Identify which cell holds the provided text, then report its [x, y] central coordinate. 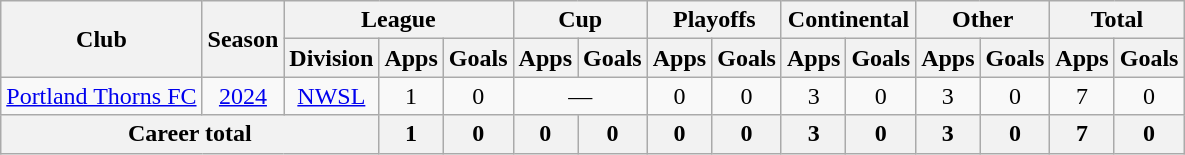
Continental [848, 20]
2024 [243, 96]
League [398, 20]
Playoffs [714, 20]
Portland Thorns FC [102, 96]
Career total [190, 134]
— [580, 96]
Total [1117, 20]
NWSL [332, 96]
Club [102, 39]
Cup [580, 20]
Other [983, 20]
Season [243, 39]
Division [332, 58]
